From the cell containing the given text, extract its center point as (X, Y) coordinate. 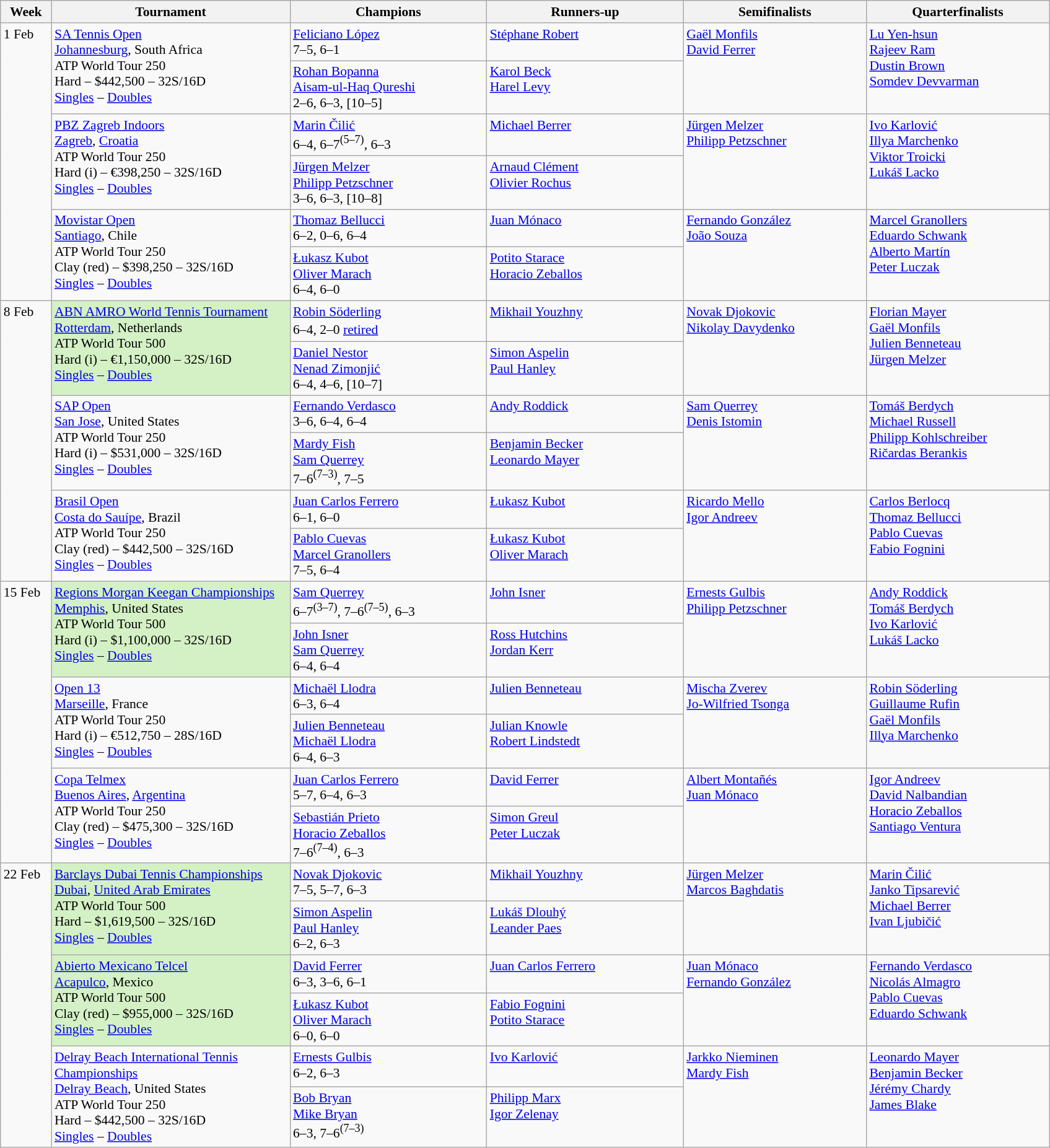
Albert Montañés Juan Mónaco (774, 815)
Runners-up (585, 12)
8 Feb (26, 441)
Marin Čilić Janko Tipsarević Michael Berrer Ivan Ljubičić (958, 909)
Karol Beck Harel Levy (585, 88)
Ernests Gulbis6–2, 6–3 (388, 1067)
Novak Djokovic7–5, 5–7, 6–3 (388, 882)
Andy Roddick (585, 414)
Lukáš Dlouhý Leander Paes (585, 928)
Lu Yen-hsun Rajeev Ram Dustin Brown Somdev Devvarman (958, 69)
SAP Open San Jose, United StatesATP World Tour 250Hard (i) – $531,000 – 32S/16DSingles – Doubles (171, 442)
Champions (388, 12)
Juan Carlos Ferrero6–1, 6–0 (388, 509)
Łukasz Kubot (585, 509)
John Isner (585, 602)
ABN AMRO World Tennis Tournament Rotterdam, NetherlandsATP World Tour 500Hard (i) – €1,150,000 – 32S/16DSingles – Doubles (171, 348)
Ernests Gulbis Philipp Petzschner (774, 629)
Juan Carlos Ferrero (585, 974)
Julien Benneteau Michaël Llodra6–4, 6–3 (388, 742)
Łukasz Kubot Oliver Marach6–4, 6–0 (388, 274)
Ivo Karlović Illya Marchenko Viktor Troicki Lukáš Lacko (958, 162)
PBZ Zagreb IndoorsZagreb, CroatiaATP World Tour 250Hard (i) – €398,250 – 32S/16DSingles – Doubles (171, 162)
Andy Roddick Tomáš Berdych Ivo Karlović Lukáš Lacko (958, 629)
Jürgen Melzer Philipp Petzschner3–6, 6–3, [10–8] (388, 182)
Tournament (171, 12)
Arnaud Clément Olivier Rochus (585, 182)
Robin Söderling Guillaume Rufin Gaël Monfils Illya Marchenko (958, 723)
Tomáš Berdych Michael Russell Philipp Kohlschreiber Ričardas Berankis (958, 442)
Fernando Verdasco Nicolás Almagro Pablo Cuevas Eduardo Schwank (958, 1001)
Potito Starace Horacio Zeballos (585, 274)
Thomaz Bellucci6–2, 0–6, 6–4 (388, 228)
Marin Čilić6–4, 6–7(5–7), 6–3 (388, 135)
Simon Aspelin Paul Hanley6–2, 6–3 (388, 928)
Simon Greul Peter Luczak (585, 835)
1 Feb (26, 162)
Ross Hutchins Jordan Kerr (585, 651)
Sam Querrey6–7(3–7), 7–6(7–5), 6–3 (388, 602)
Abierto Mexicano Telcel Acapulco, MexicoATP World Tour 500Clay (red) – $955,000 – 32S/16DSingles – Doubles (171, 1001)
Florian Mayer Gaël Monfils Julien Benneteau Jürgen Melzer (958, 348)
John Isner Sam Querrey6–4, 6–4 (388, 651)
Marcel Granollers Eduardo Schwank Alberto Martín Peter Luczak (958, 255)
Open 13 Marseille, FranceATP World Tour 250Hard (i) – €512,750 – 28S/16DSingles – Doubles (171, 723)
Sam Querrey Denis Istomin (774, 442)
Juan Mónaco Fernando González (774, 1001)
Ivo Karlović (585, 1067)
Juan Carlos Ferrero5–7, 6–4, 6–3 (388, 787)
Sebastián Prieto Horacio Zeballos7–6(7–4), 6–3 (388, 835)
Brasil Open Costa do Sauípe, BrazilATP World Tour 250Clay (red) – $442,500 – 32S/16DSingles – Doubles (171, 536)
Igor Andreev David Nalbandian Horacio Zeballos Santiago Ventura (958, 815)
Simon Aspelin Paul Hanley (585, 368)
Copa Telmex Buenos Aires, ArgentinaATP World Tour 250Clay (red) – $475,300 – 32S/16DSingles – Doubles (171, 815)
Quarterfinalists (958, 12)
Philipp Marx Igor Zelenay (585, 1117)
Week (26, 12)
Pablo Cuevas Marcel Granollers7–5, 6–4 (388, 555)
Mardy Fish Sam Querrey7–6(7–3), 7–5 (388, 462)
Movistar Open Santiago, ChileATP World Tour 250Clay (red) – $398,250 – 32S/16DSingles – Doubles (171, 255)
Benjamin Becker Leonardo Mayer (585, 462)
Fabio Fognini Potito Starace (585, 1020)
SA Tennis Open Johannesburg, South AfricaATP World Tour 250Hard – $442,500 – 32S/16DSingles – Doubles (171, 69)
Bob Bryan Mike Bryan6–3, 7–6(7–3) (388, 1117)
Fernando González João Souza (774, 255)
Barclays Dubai Tennis Championships Dubai, United Arab EmiratesATP World Tour 500Hard – $1,619,500 – 32S/16DSingles – Doubles (171, 909)
15 Feb (26, 722)
David Ferrer6–3, 3–6, 6–1 (388, 974)
Rohan Bopanna Aisam-ul-Haq Qureshi2–6, 6–3, [10–5] (388, 88)
Semifinalists (774, 12)
Michaël Llodra6–3, 6–4 (388, 696)
David Ferrer (585, 787)
Novak Djokovic Nikolay Davydenko (774, 348)
Gaël Monfils David Ferrer (774, 69)
Leonardo Mayer Benjamin Becker Jérémy Chardy James Blake (958, 1097)
Daniel Nestor Nenad Zimonjić6–4, 4–6, [10–7] (388, 368)
Ricardo Mello Igor Andreev (774, 536)
Julian Knowle Robert Lindstedt (585, 742)
Robin Söderling6–4, 2–0 retired (388, 322)
Mischa Zverev Jo-Wilfried Tsonga (774, 723)
Julien Benneteau (585, 696)
Łukasz Kubot Oliver Marach (585, 555)
Stéphane Robert (585, 42)
Carlos Berlocq Thomaz Bellucci Pablo Cuevas Fabio Fognini (958, 536)
Juan Mónaco (585, 228)
Feliciano López7–5, 6–1 (388, 42)
Jarkko Nieminen Mardy Fish (774, 1097)
Jürgen Melzer Marcos Baghdatis (774, 909)
Michael Berrer (585, 135)
22 Feb (26, 1006)
Delray Beach International Tennis Championships Delray Beach, United StatesATP World Tour 250Hard – $442,500 – 32S/16DSingles – Doubles (171, 1097)
Fernando Verdasco3–6, 6–4, 6–4 (388, 414)
Jürgen Melzer Philipp Petzschner (774, 162)
Łukasz Kubot Oliver Marach6–0, 6–0 (388, 1020)
Regions Morgan Keegan ChampionshipsMemphis, United StatesATP World Tour 500Hard (i) – $1,100,000 – 32S/16DSingles – Doubles (171, 629)
